From the cell containing the given text, extract its center point as [X, Y] coordinate. 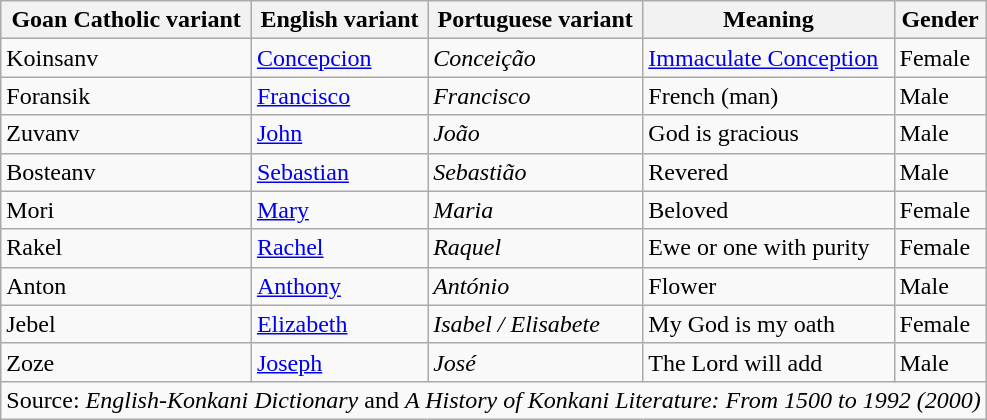
English variant [339, 20]
Concepcion [339, 58]
Beloved [768, 210]
Gender [940, 20]
Anthony [339, 286]
God is gracious [768, 134]
Revered [768, 172]
Immaculate Conception [768, 58]
Isabel / Elisabete [536, 324]
Elizabeth [339, 324]
Joseph [339, 362]
Rachel [339, 248]
Rakel [126, 248]
Foransik [126, 96]
The Lord will add [768, 362]
Mary [339, 210]
Zoze [126, 362]
Sebastião [536, 172]
Mori [126, 210]
Zuvanv [126, 134]
Source: English-Konkani Dictionary and A History of Konkani Literature: From 1500 to 1992 (2000) [494, 400]
Flower [768, 286]
Conceição [536, 58]
João [536, 134]
My God is my oath [768, 324]
Ewe or one with purity [768, 248]
John [339, 134]
Raquel [536, 248]
António [536, 286]
Meaning [768, 20]
Bosteanv [126, 172]
Anton [126, 286]
Koinsanv [126, 58]
Goan Catholic variant [126, 20]
Portuguese variant [536, 20]
José [536, 362]
French (man) [768, 96]
Maria [536, 210]
Jebel [126, 324]
Sebastian [339, 172]
